From the cell containing the given text, extract its center point as [X, Y] coordinate. 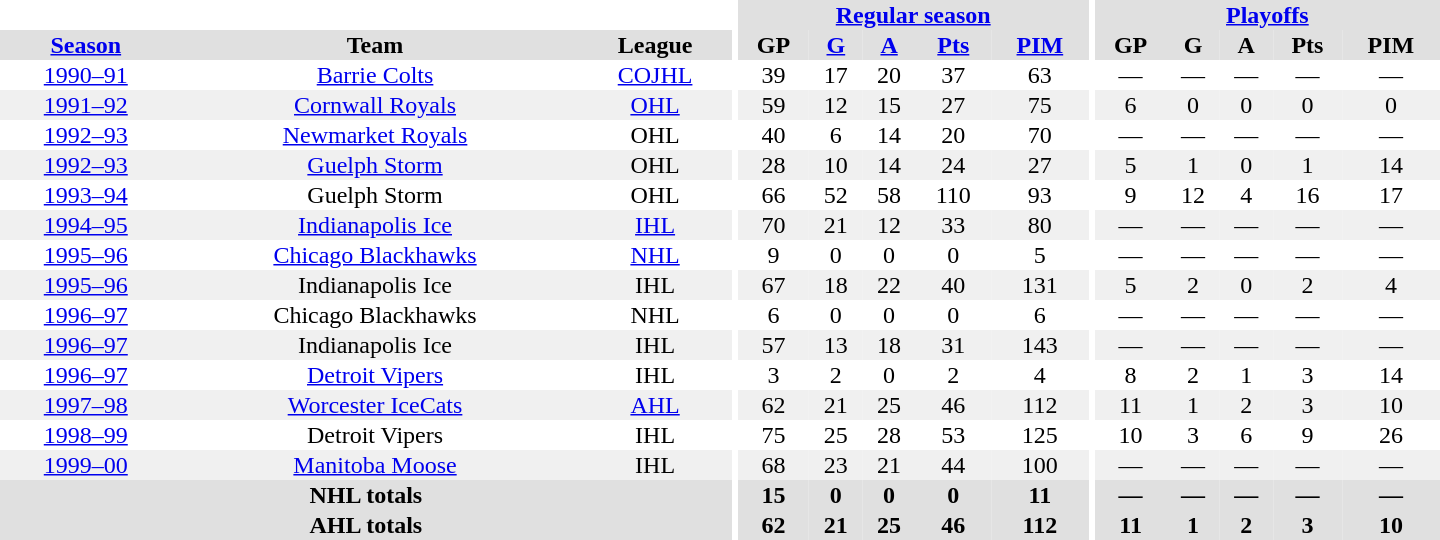
68 [774, 465]
Regular season [914, 15]
AHL [654, 405]
143 [1040, 345]
37 [954, 75]
1997–98 [86, 405]
66 [774, 195]
80 [1040, 225]
22 [888, 285]
AHL totals [366, 525]
1994–95 [86, 225]
1993–94 [86, 195]
Newmarket Royals [376, 135]
Season [86, 45]
COJHL [654, 75]
Team [376, 45]
59 [774, 105]
39 [774, 75]
67 [774, 285]
League [654, 45]
24 [954, 165]
1990–91 [86, 75]
1998–99 [86, 435]
125 [1040, 435]
NHL totals [366, 495]
1999–00 [86, 465]
53 [954, 435]
8 [1131, 375]
57 [774, 345]
Playoffs [1268, 15]
100 [1040, 465]
44 [954, 465]
1991–92 [86, 105]
16 [1308, 195]
31 [954, 345]
131 [1040, 285]
Worcester IceCats [376, 405]
13 [836, 345]
Cornwall Royals [376, 105]
Barrie Colts [376, 75]
23 [836, 465]
33 [954, 225]
93 [1040, 195]
63 [1040, 75]
58 [888, 195]
Manitoba Moose [376, 465]
26 [1391, 435]
52 [836, 195]
110 [954, 195]
